Return the (X, Y) coordinate for the center point of the cell that contains the specified text.  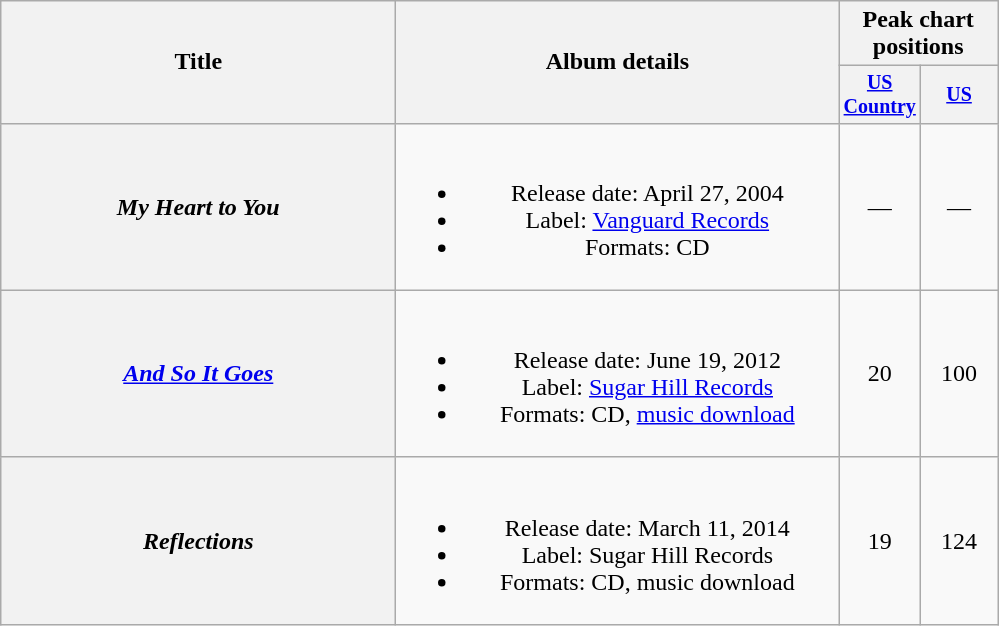
124 (960, 540)
Title (198, 62)
US (960, 94)
Reflections (198, 540)
100 (960, 374)
Release date: June 19, 2012Label: Sugar Hill RecordsFormats: CD, music download (618, 374)
And So It Goes (198, 374)
My Heart to You (198, 206)
US Country (880, 94)
Release date: March 11, 2014Label: Sugar Hill RecordsFormats: CD, music download (618, 540)
Peak chartpositions (918, 34)
Release date: April 27, 2004Label: Vanguard RecordsFormats: CD (618, 206)
19 (880, 540)
20 (880, 374)
Album details (618, 62)
